Determine the (X, Y) coordinate at the center of the cell enclosing the given text.  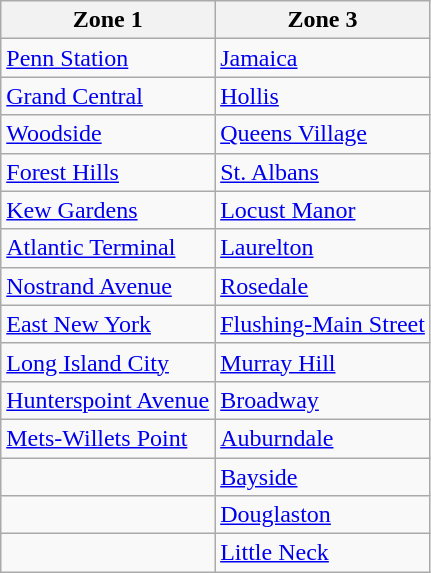
East New York (108, 324)
Long Island City (108, 362)
Forest Hills (108, 172)
Jamaica (323, 58)
St. Albans (323, 172)
Zone 3 (323, 20)
Flushing-Main Street (323, 324)
Queens Village (323, 134)
Laurelton (323, 248)
Atlantic Terminal (108, 248)
Nostrand Avenue (108, 286)
Hunterspoint Avenue (108, 400)
Hollis (323, 96)
Woodside (108, 134)
Douglaston (323, 515)
Mets-Willets Point (108, 438)
Rosedale (323, 286)
Broadway (323, 400)
Kew Gardens (108, 210)
Penn Station (108, 58)
Bayside (323, 477)
Little Neck (323, 553)
Auburndale (323, 438)
Locust Manor (323, 210)
Murray Hill (323, 362)
Zone 1 (108, 20)
Grand Central (108, 96)
